Locate the cell with the specified text and output its (x, y) center coordinate. 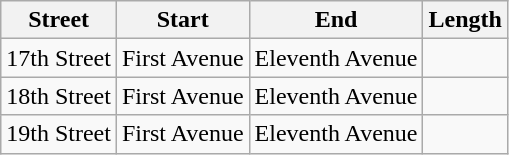
19th Street (59, 134)
Start (182, 20)
17th Street (59, 58)
Length (465, 20)
Street (59, 20)
18th Street (59, 96)
End (336, 20)
